Search for the cell housing the specified text and yield its (X, Y) center coordinate. 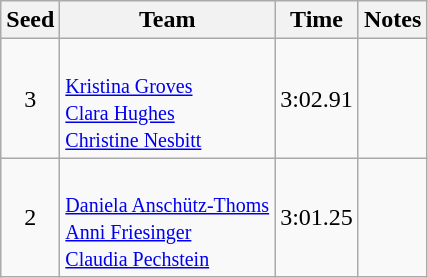
Notes (392, 20)
Daniela Anschütz-ThomsAnni FriesingerClaudia Pechstein (168, 218)
Team (168, 20)
3:02.91 (317, 98)
3 (30, 98)
Time (317, 20)
2 (30, 218)
3:01.25 (317, 218)
Seed (30, 20)
Kristina GrovesClara HughesChristine Nesbitt (168, 98)
